Find where the given text appears and provide that cell's center as (x, y) coordinate. 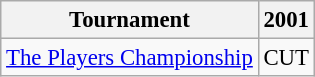
Tournament (130, 20)
2001 (286, 20)
The Players Championship (130, 58)
CUT (286, 58)
